Capture the cell that displays the provided text and extract its [X, Y] central coordinate. 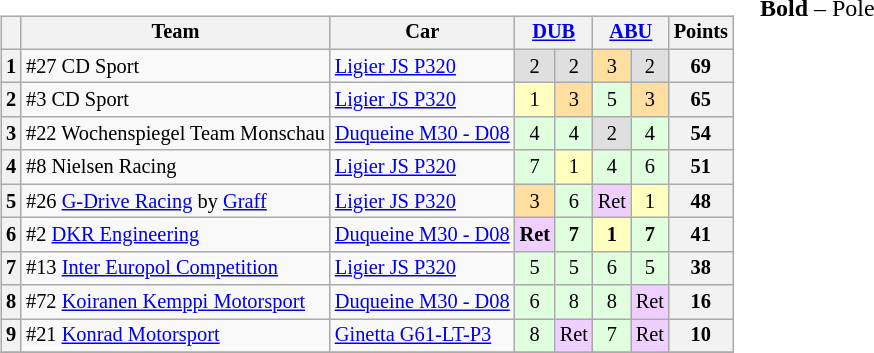
51 [701, 167]
#2 DKR Engineering [176, 235]
#3 CD Sport [176, 100]
65 [701, 100]
#27 CD Sport [176, 66]
#21 Konrad Motorsport [176, 336]
41 [701, 235]
#26 G-Drive Racing by Graff [176, 201]
69 [701, 66]
Points [701, 33]
Team [176, 33]
16 [701, 302]
#22 Wochenspiegel Team Monschau [176, 134]
#72 Koiranen Kemppi Motorsport [176, 302]
#13 Inter Europol Competition [176, 268]
#8 Nielsen Racing [176, 167]
54 [701, 134]
DUB [554, 33]
10 [701, 336]
ABU [631, 33]
Car [422, 33]
Ginetta G61-LT-P3 [422, 336]
9 [11, 336]
48 [701, 201]
38 [701, 268]
